Output the (X, Y) coordinate of the center of the cell containing the given text.  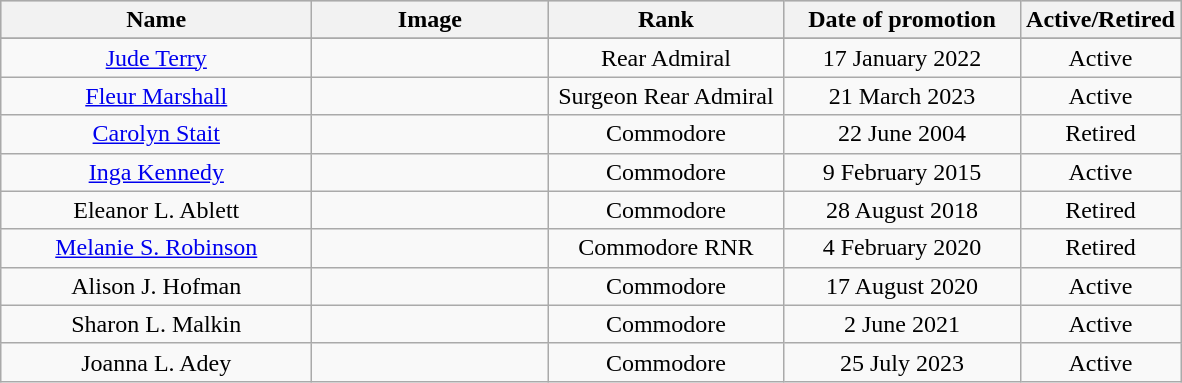
Jude Terry (156, 58)
Eleanor L. Ablett (156, 210)
17 January 2022 (902, 58)
Inga Kennedy (156, 172)
2 June 2021 (902, 324)
Fleur Marshall (156, 96)
21 March 2023 (902, 96)
Rear Admiral (666, 58)
Alison J. Hofman (156, 286)
Melanie S. Robinson (156, 248)
28 August 2018 (902, 210)
Commodore RNR (666, 248)
Image (430, 20)
9 February 2015 (902, 172)
Name (156, 20)
Carolyn Stait (156, 134)
Sharon L. Malkin (156, 324)
Joanna L. Adey (156, 362)
22 June 2004 (902, 134)
Surgeon Rear Admiral (666, 96)
Date of promotion (902, 20)
Active/Retired (1100, 20)
25 July 2023 (902, 362)
Rank (666, 20)
17 August 2020 (902, 286)
4 February 2020 (902, 248)
